Determine the (x, y) coordinate at the center of the cell enclosing the given text.  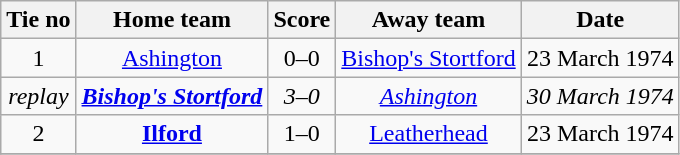
Away team (428, 20)
Score (302, 20)
Home team (172, 20)
0–0 (302, 58)
Leatherhead (428, 134)
replay (38, 96)
Tie no (38, 20)
2 (38, 134)
30 March 1974 (600, 96)
3–0 (302, 96)
1 (38, 58)
1–0 (302, 134)
Date (600, 20)
Ilford (172, 134)
